Return the (X, Y) coordinate for the center point of the cell that contains the specified text.  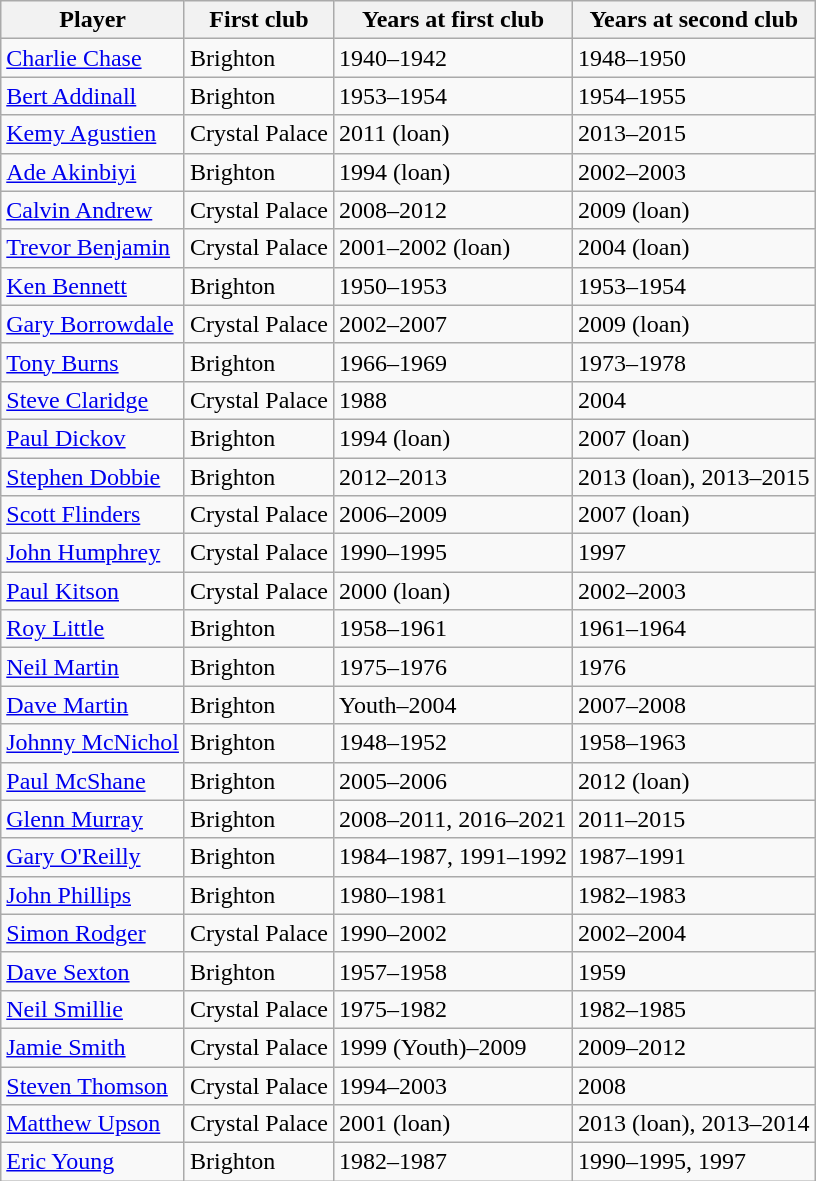
Steve Claridge (93, 400)
Gary O'Reilly (93, 857)
Calvin Andrew (93, 210)
1982–1985 (694, 1009)
2001–2002 (loan) (452, 248)
1948–1952 (452, 743)
2012 (loan) (694, 781)
2011–2015 (694, 819)
1957–1958 (452, 971)
1982–1983 (694, 895)
1950–1953 (452, 286)
Player (93, 20)
Neil Smillie (93, 1009)
2002–2004 (694, 933)
1982–1987 (452, 1162)
2013 (loan), 2013–2015 (694, 477)
Steven Thomson (93, 1085)
Gary Borrowdale (93, 324)
1948–1950 (694, 58)
1994–2003 (452, 1085)
2002–2007 (452, 324)
2004 (loan) (694, 248)
Kemy Agustien (93, 134)
1958–1963 (694, 743)
Trevor Benjamin (93, 248)
Glenn Murray (93, 819)
2013–2015 (694, 134)
Ken Bennett (93, 286)
2013 (loan), 2013–2014 (694, 1124)
Matthew Upson (93, 1124)
1966–1969 (452, 362)
Years at second club (694, 20)
Jamie Smith (93, 1047)
Neil Martin (93, 667)
2008–2011, 2016–2021 (452, 819)
Paul Dickov (93, 438)
John Humphrey (93, 553)
Scott Flinders (93, 515)
1958–1961 (452, 629)
Simon Rodger (93, 933)
Roy Little (93, 629)
1997 (694, 553)
2001 (loan) (452, 1124)
2008–2012 (452, 210)
2008 (694, 1085)
Charlie Chase (93, 58)
Johnny McNichol (93, 743)
1990–1995 (452, 553)
1940–1942 (452, 58)
1990–2002 (452, 933)
1975–1982 (452, 1009)
1980–1981 (452, 895)
2000 (loan) (452, 591)
Youth–2004 (452, 705)
First club (258, 20)
Eric Young (93, 1162)
1959 (694, 971)
1999 (Youth)–2009 (452, 1047)
Bert Addinall (93, 96)
2012–2013 (452, 477)
Tony Burns (93, 362)
Paul McShane (93, 781)
2007–2008 (694, 705)
1975–1976 (452, 667)
1987–1991 (694, 857)
2005–2006 (452, 781)
John Phillips (93, 895)
Years at first club (452, 20)
Paul Kitson (93, 591)
2009–2012 (694, 1047)
Stephen Dobbie (93, 477)
1961–1964 (694, 629)
1988 (452, 400)
2004 (694, 400)
Dave Martin (93, 705)
1976 (694, 667)
Dave Sexton (93, 971)
1984–1987, 1991–1992 (452, 857)
1954–1955 (694, 96)
Ade Akinbiyi (93, 172)
1973–1978 (694, 362)
2006–2009 (452, 515)
2011 (loan) (452, 134)
1990–1995, 1997 (694, 1162)
